From the cell containing the given text, extract its center point as (x, y) coordinate. 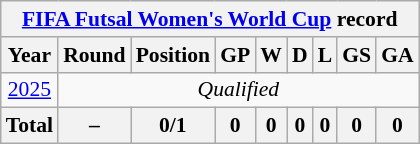
D (300, 55)
Qualified (238, 90)
GA (398, 55)
Year (30, 55)
W (271, 55)
Total (30, 126)
0/1 (173, 126)
Round (94, 55)
Position (173, 55)
GS (356, 55)
FIFA Futsal Women's World Cup record (210, 19)
2025 (30, 90)
GP (235, 55)
– (94, 126)
L (326, 55)
